Provide the (X, Y) coordinate of the cell's center where the given text is located.  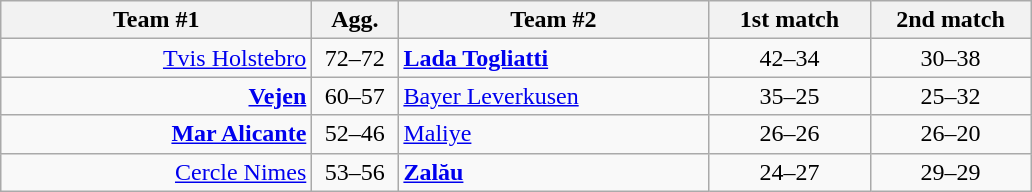
1st match (790, 20)
Maliye (554, 134)
29–29 (950, 172)
Team #2 (554, 20)
60–57 (355, 96)
Team #1 (156, 20)
35–25 (790, 96)
Tvis Holstebro (156, 58)
Lada Togliatti (554, 58)
72–72 (355, 58)
30–38 (950, 58)
24–27 (790, 172)
Agg. (355, 20)
Zalău (554, 172)
42–34 (790, 58)
25–32 (950, 96)
53–56 (355, 172)
26–26 (790, 134)
26–20 (950, 134)
Bayer Leverkusen (554, 96)
Vejen (156, 96)
52–46 (355, 134)
Mar Alicante (156, 134)
Cercle Nimes (156, 172)
2nd match (950, 20)
